Find where the given text appears and provide that cell's center as [x, y] coordinate. 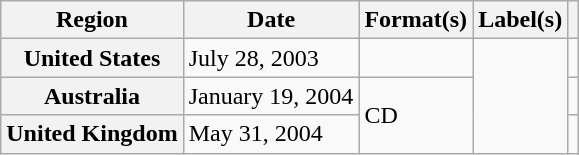
United States [92, 58]
United Kingdom [92, 134]
Region [92, 20]
Format(s) [416, 20]
Date [271, 20]
May 31, 2004 [271, 134]
January 19, 2004 [271, 96]
Label(s) [520, 20]
CD [416, 115]
July 28, 2003 [271, 58]
Australia [92, 96]
